Pinpoint the cell where the given text exists, returning its [x, y] midpoint coordinate. 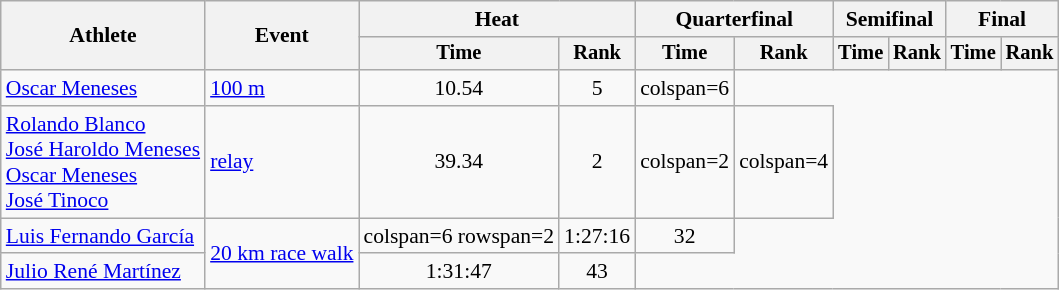
1:27:16 [597, 236]
Final [1002, 19]
Athlete [103, 36]
10.54 [458, 88]
Julio René Martínez [103, 272]
colspan=6 rowspan=2 [458, 236]
1:31:47 [458, 272]
Quarterfinal [734, 19]
colspan=4 [784, 162]
Event [282, 36]
Oscar Meneses [103, 88]
20 km race walk [282, 254]
100 m [282, 88]
Heat [496, 19]
relay [282, 162]
43 [597, 272]
39.34 [458, 162]
Semifinal [889, 19]
32 [684, 236]
colspan=6 [684, 88]
colspan=2 [684, 162]
Rolando BlancoJosé Haroldo MenesesOscar MenesesJosé Tinoco [103, 162]
5 [597, 88]
2 [597, 162]
Luis Fernando García [103, 236]
